Output the (x, y) coordinate of the center of the cell containing the given text.  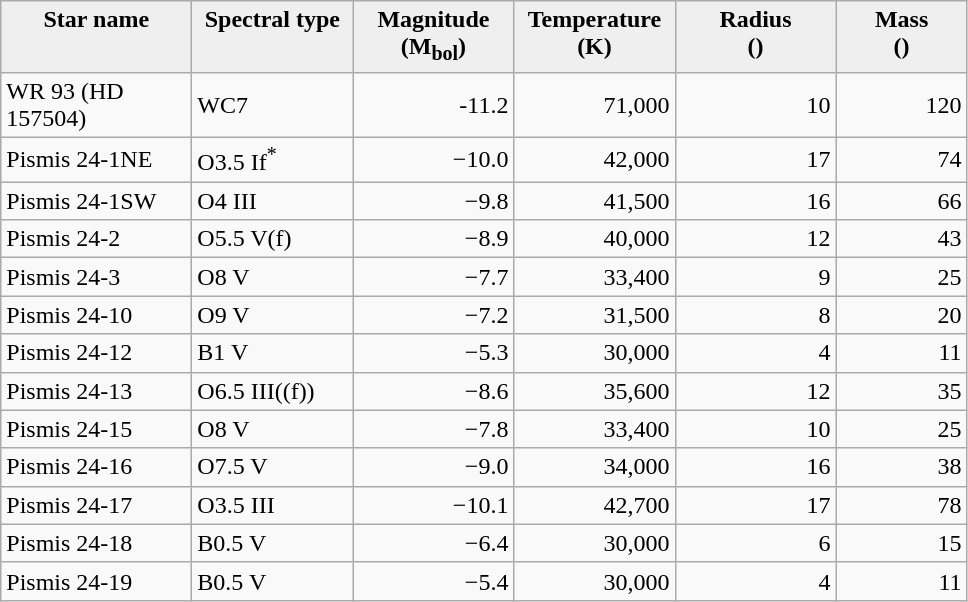
−8.9 (434, 239)
−9.0 (434, 467)
Star name (96, 36)
Mass() (902, 36)
−10.1 (434, 505)
38 (902, 467)
66 (902, 201)
O3.5 If* (272, 160)
−9.8 (434, 201)
−5.4 (434, 581)
−7.8 (434, 429)
Pismis 24-18 (96, 543)
O6.5 III((f)) (272, 391)
35 (902, 391)
Magnitude(Mbol) (434, 36)
20 (902, 315)
Pismis 24-1NE (96, 160)
O5.5 V(f) (272, 239)
Pismis 24-17 (96, 505)
31,500 (594, 315)
41,500 (594, 201)
Pismis 24-2 (96, 239)
Pismis 24-15 (96, 429)
9 (756, 277)
B1 V (272, 353)
O3.5 III (272, 505)
78 (902, 505)
74 (902, 160)
Radius() (756, 36)
O4 III (272, 201)
WR 93 (HD 157504) (96, 104)
Pismis 24-12 (96, 353)
−10.0 (434, 160)
Pismis 24-3 (96, 277)
-11.2 (434, 104)
Temperature(K) (594, 36)
6 (756, 543)
Pismis 24-16 (96, 467)
Spectral type (272, 36)
35,600 (594, 391)
Pismis 24-10 (96, 315)
−7.2 (434, 315)
−6.4 (434, 543)
Pismis 24-13 (96, 391)
42,700 (594, 505)
71,000 (594, 104)
40,000 (594, 239)
O7.5 V (272, 467)
120 (902, 104)
43 (902, 239)
Pismis 24-1SW (96, 201)
8 (756, 315)
−7.7 (434, 277)
WC7 (272, 104)
Pismis 24-19 (96, 581)
15 (902, 543)
34,000 (594, 467)
−5.3 (434, 353)
−8.6 (434, 391)
O9 V (272, 315)
42,000 (594, 160)
